From the cell containing the given text, extract its center point as [x, y] coordinate. 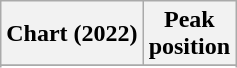
Peakposition [189, 34]
Chart (2022) [72, 34]
